Output the [X, Y] coordinate of the center of the cell containing the given text.  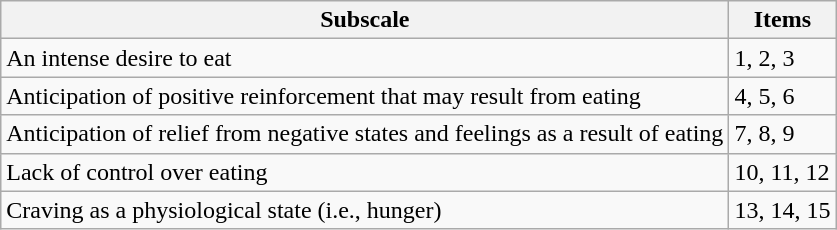
Craving as a physiological state (i.e., hunger) [365, 210]
13, 14, 15 [782, 210]
Anticipation of relief from negative states and feelings as a result of eating [365, 134]
4, 5, 6 [782, 96]
Items [782, 20]
10, 11, 12 [782, 172]
An intense desire to eat [365, 58]
Subscale [365, 20]
7, 8, 9 [782, 134]
1, 2, 3 [782, 58]
Anticipation of positive reinforcement that may result from eating [365, 96]
Lack of control over eating [365, 172]
